Pinpoint the cell where the given text exists, returning its [x, y] midpoint coordinate. 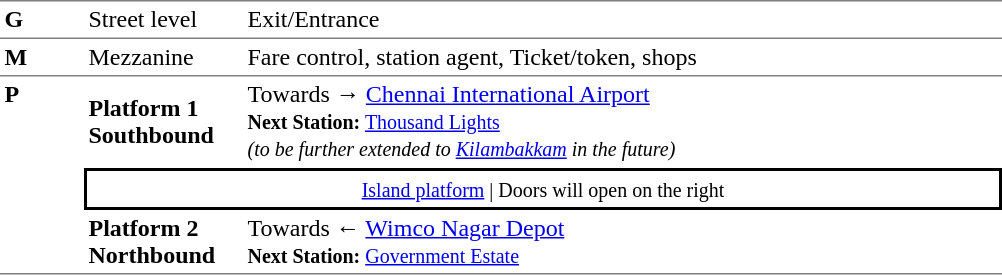
G [42, 20]
Towards → Chennai International AirportNext Station: Thousand Lights(to be further extended to Kilambakkam in the future) [622, 122]
Exit/Entrance [622, 20]
Towards ← Wimco Nagar DepotNext Station: Government Estate [622, 242]
Fare control, station agent, Ticket/token, shops [622, 58]
M [42, 58]
Platform 2Northbound [164, 242]
P [42, 175]
Platform 1Southbound [164, 122]
Island platform | Doors will open on the right [543, 189]
Mezzanine [164, 58]
Street level [164, 20]
